Scan for the cell matching the given text and deliver its [x, y] coordinate at center. 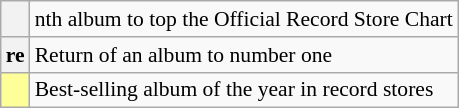
re [16, 55]
Best-selling album of the year in record stores [244, 90]
nth album to top the Official Record Store Chart [244, 19]
Return of an album to number one [244, 55]
